Output the (x, y) coordinate of the center of the cell containing the given text.  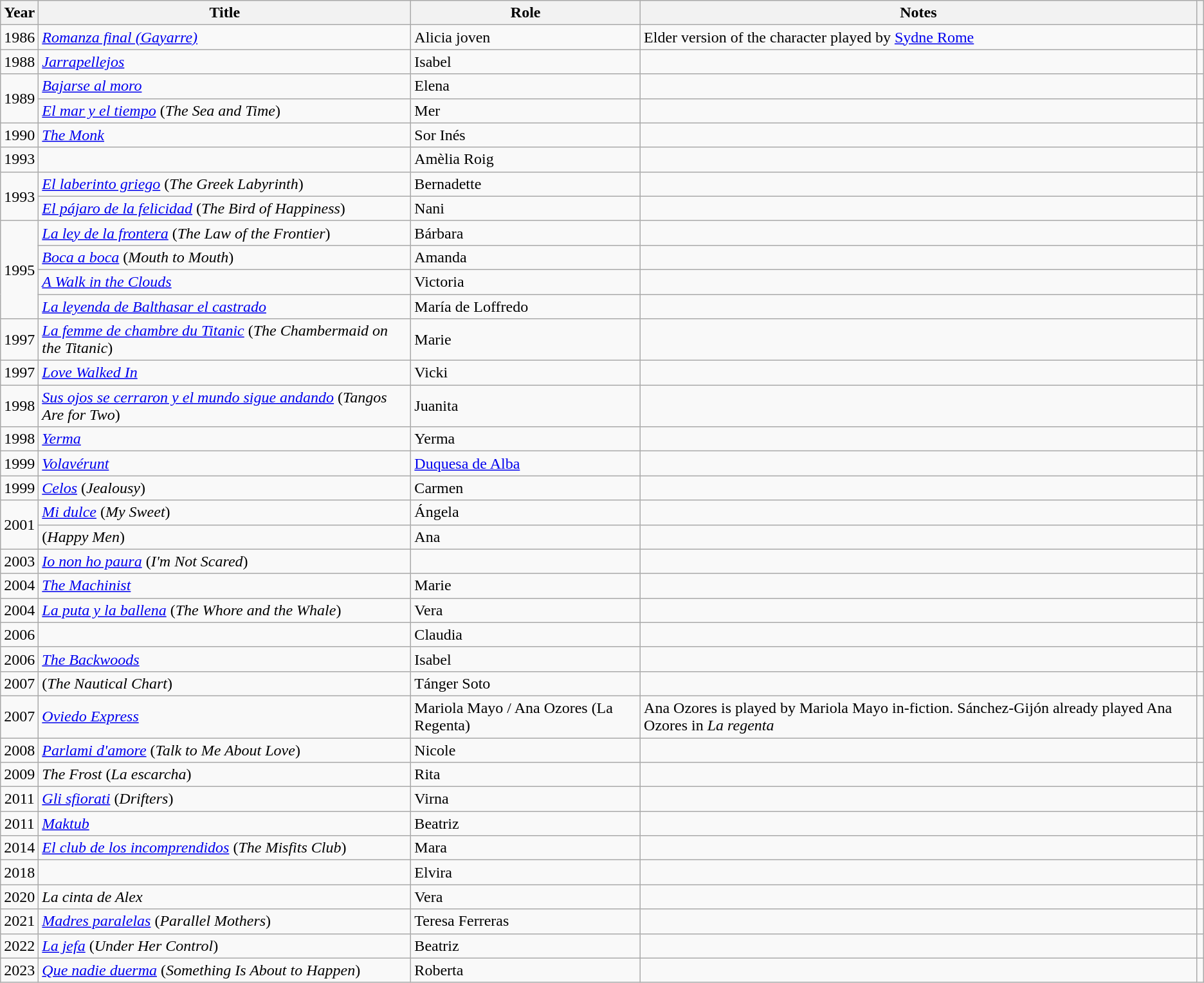
Role (526, 13)
Nani (526, 208)
Gli sfiorati (Drifters) (225, 799)
Bárbara (526, 233)
Mariola Mayo / Ana Ozores (La Regenta) (526, 716)
2003 (19, 561)
2023 (19, 970)
La cinta de Alex (225, 897)
Que nadie duerma (Something Is About to Happen) (225, 970)
El mar y el tiempo (The Sea and Time) (225, 111)
Amèlia Roig (526, 159)
Ana Ozores is played by Mariola Mayo in-fiction. Sánchez-Gijón already played Ana Ozores in La regenta (918, 716)
Tánger Soto (526, 683)
Sus ojos se cerraron y el mundo sigue andando (Tangos Are for Two) (225, 406)
(The Nautical Chart) (225, 683)
(Happy Men) (225, 537)
The Machinist (225, 586)
Notes (918, 13)
1990 (19, 135)
Vicki (526, 373)
La ley de la frontera (The Law of the Frontier) (225, 233)
Mer (526, 111)
Oviedo Express (225, 716)
Year (19, 13)
Sor Inés (526, 135)
Parlami d'amore (Talk to Me About Love) (225, 750)
Jarrapellejos (225, 62)
2021 (19, 921)
1995 (19, 269)
Maktub (225, 824)
Teresa Ferreras (526, 921)
Love Walked In (225, 373)
El laberinto griego (The Greek Labyrinth) (225, 184)
2008 (19, 750)
Mi dulce (My Sweet) (225, 512)
2001 (19, 525)
2022 (19, 946)
Carmen (526, 488)
Amanda (526, 257)
Ana (526, 537)
Celos (Jealousy) (225, 488)
2014 (19, 848)
Bajarse al moro (225, 86)
1988 (19, 62)
La jefa (Under Her Control) (225, 946)
Elder version of the character played by Sydne Rome (918, 37)
Bernadette (526, 184)
Title (225, 13)
La femme de chambre du Titanic (The Chambermaid on the Titanic) (225, 339)
2009 (19, 775)
Volavérunt (225, 464)
Roberta (526, 970)
A Walk in the Clouds (225, 282)
2018 (19, 872)
Boca a boca (Mouth to Mouth) (225, 257)
Romanza final (Gayarre) (225, 37)
La puta y la ballena (The Whore and the Whale) (225, 610)
The Backwoods (225, 659)
Nicole (526, 750)
Virna (526, 799)
María de Loffredo (526, 307)
1986 (19, 37)
Mara (526, 848)
1989 (19, 98)
Claudia (526, 635)
Alicia joven (526, 37)
Rita (526, 775)
El pájaro de la felicidad (The Bird of Happiness) (225, 208)
Io non ho paura (I'm Not Scared) (225, 561)
2020 (19, 897)
The Frost (La escarcha) (225, 775)
Elena (526, 86)
El club de los incomprendidos (The Misfits Club) (225, 848)
Juanita (526, 406)
Madres paralelas (Parallel Mothers) (225, 921)
Ángela (526, 512)
Victoria (526, 282)
The Monk (225, 135)
Duquesa de Alba (526, 464)
Elvira (526, 872)
La leyenda de Balthasar el castrado (225, 307)
